Find where the given text appears and provide that cell's center as (x, y) coordinate. 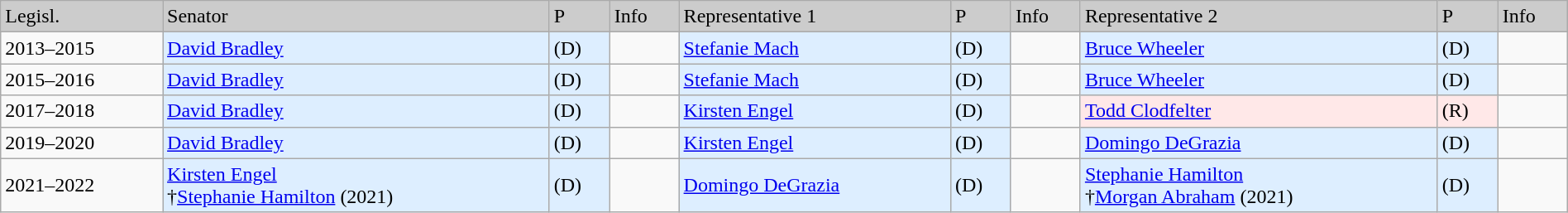
Stephanie Hamilton†Morgan Abraham (2021) (1259, 186)
Representative 1 (815, 17)
(R) (1467, 111)
Todd Clodfelter (1259, 111)
Legisl. (82, 17)
2017–2018 (82, 111)
Senator (356, 17)
2021–2022 (82, 186)
Representative 2 (1259, 17)
2013–2015 (82, 48)
Kirsten Engel†Stephanie Hamilton (2021) (356, 186)
2015–2016 (82, 80)
2019–2020 (82, 143)
